Pinpoint the cell where the given text exists, returning its (x, y) midpoint coordinate. 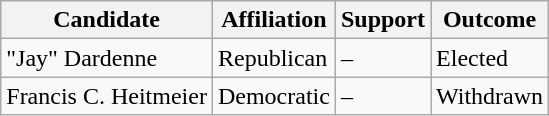
Outcome (490, 20)
Candidate (107, 20)
Republican (274, 58)
Withdrawn (490, 96)
Support (382, 20)
"Jay" Dardenne (107, 58)
Affiliation (274, 20)
Democratic (274, 96)
Francis C. Heitmeier (107, 96)
Elected (490, 58)
